From the cell containing the given text, extract its center point as (x, y) coordinate. 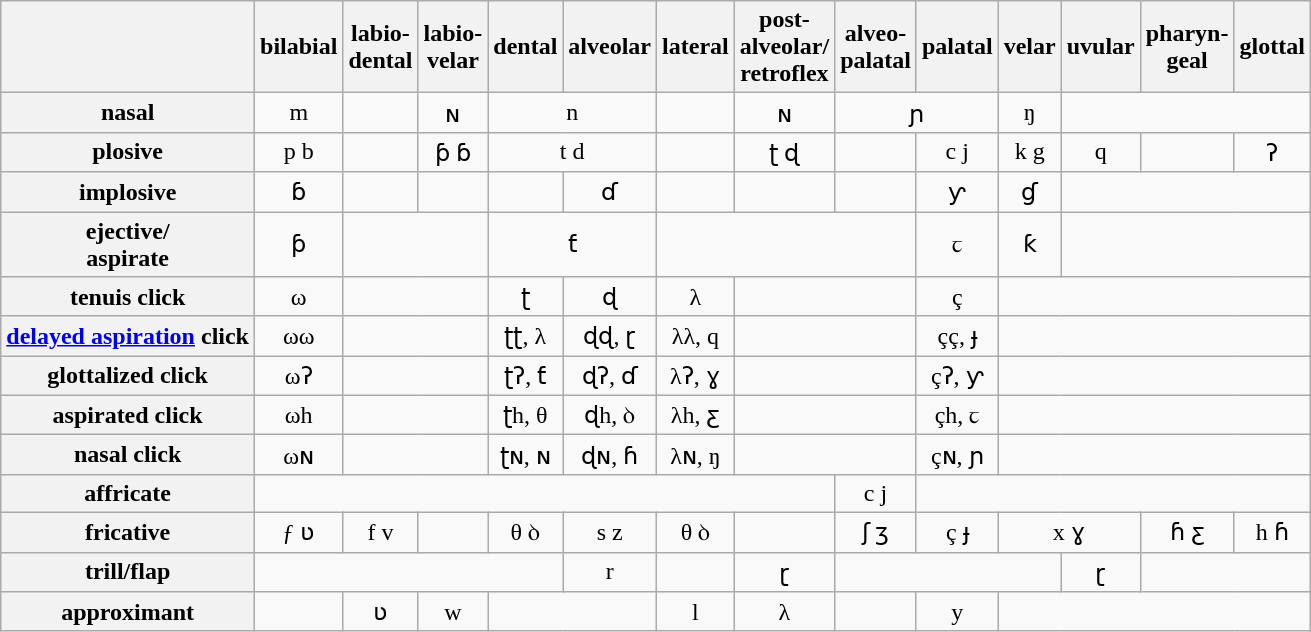
ʃ ʒ (876, 532)
y (957, 612)
velar (1030, 47)
nasal click (128, 455)
x ɣ (1069, 532)
λh, ƹ (696, 415)
fricative (128, 532)
ɗ (610, 192)
glottal (1272, 47)
ƴ (957, 192)
implosive (128, 192)
ꞇ (957, 244)
ƥ ɓ (453, 152)
k g (1030, 152)
ωh (299, 415)
ʈ ɖ (784, 152)
λʔ, ɣ (696, 376)
çɴ, ɲ (957, 455)
ɠ (1030, 192)
ʈ (526, 297)
ʔ (1272, 152)
glottalized click (128, 376)
ɖʔ, ɗ (610, 376)
ω (299, 297)
s z (610, 532)
ɓ (299, 192)
ʈh, θ (526, 415)
ɖɴ, ɦ (610, 455)
dental (526, 47)
t d (572, 152)
çç, ɟ (957, 336)
ʈʔ, ƭ (526, 376)
λλ, q (696, 336)
m (299, 113)
approximant (128, 612)
λɴ, ŋ (696, 455)
ƒ ʋ (299, 532)
ʈɴ, ɴ (526, 455)
ƥ (299, 244)
uvular (1100, 47)
q (1100, 152)
r (610, 572)
l (696, 612)
bilabial (299, 47)
ç (957, 297)
ŋ (1030, 113)
n (572, 113)
ç ɟ (957, 532)
ωω (299, 336)
f v (380, 532)
ɖ (610, 297)
ɖh, ꝺ (610, 415)
ɲ (917, 113)
çʔ, ƴ (957, 376)
p b (299, 152)
ωɴ (299, 455)
ɦ ƹ (1187, 532)
trill/flap (128, 572)
h ɦ (1272, 532)
delayed aspiration click (128, 336)
ʈʈ, λ (526, 336)
affricate (128, 493)
ʋ (380, 612)
aspirated click (128, 415)
ejective/aspirate (128, 244)
nasal (128, 113)
plosive (128, 152)
tenuis click (128, 297)
ωʔ (299, 376)
post-alveolar/retroflex (784, 47)
pharyn-geal (1187, 47)
labio-velar (453, 47)
alveolar (610, 47)
ƙ (1030, 244)
ƭ (572, 244)
alveo-palatal (876, 47)
palatal (957, 47)
lateral (696, 47)
ɖɖ, ɽ (610, 336)
w (453, 612)
çh, ꞇ (957, 415)
labio-dental (380, 47)
